For the text-containing cell, return its midpoint in (x, y) coordinate format. 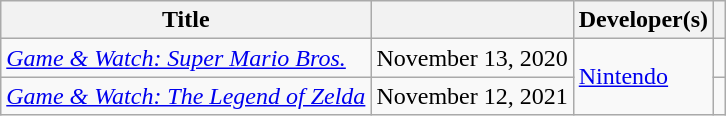
Developer(s) (643, 20)
Title (186, 20)
Game & Watch: The Legend of Zelda (186, 96)
Game & Watch: Super Mario Bros. (186, 58)
November 12, 2021 (472, 96)
November 13, 2020 (472, 58)
Nintendo (643, 77)
